For the text-containing cell, return its midpoint in (X, Y) coordinate format. 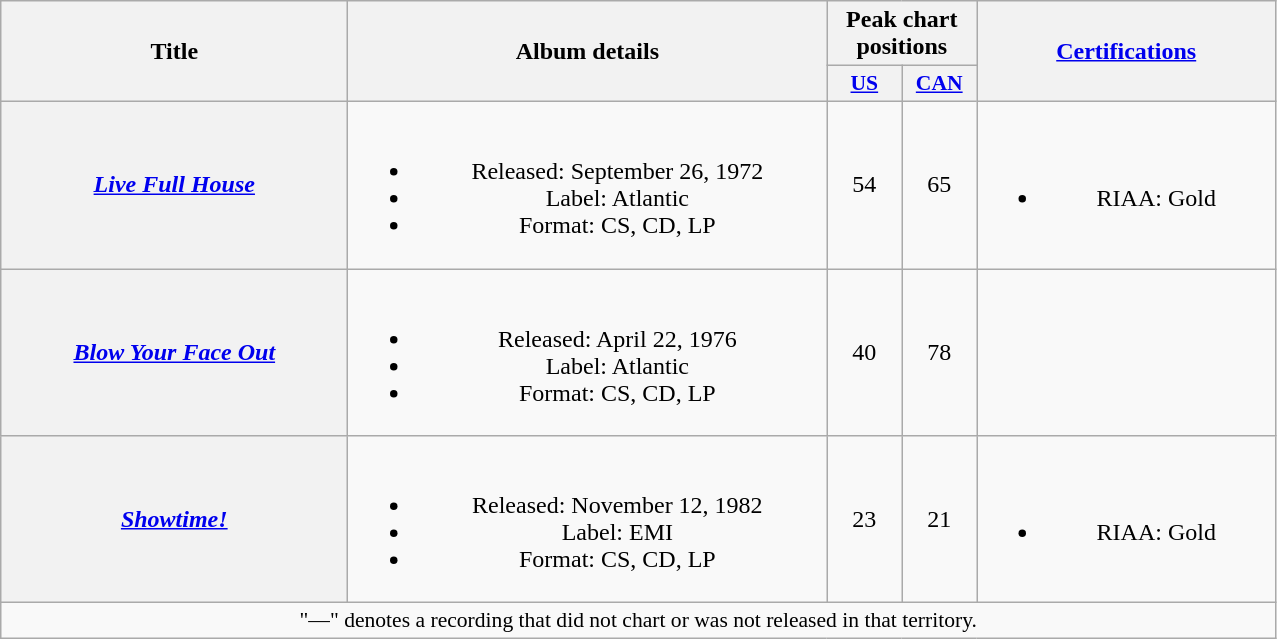
Blow Your Face Out (174, 352)
23 (864, 520)
Live Full House (174, 184)
Released: November 12, 1982Label: EMIFormat: CS, CD, LP (588, 520)
78 (940, 352)
CAN (940, 84)
Album details (588, 52)
Released: April 22, 1976Label: AtlanticFormat: CS, CD, LP (588, 352)
US (864, 84)
Certifications (1126, 52)
Peak chart positions (902, 34)
54 (864, 184)
Showtime! (174, 520)
Released: September 26, 1972Label: AtlanticFormat: CS, CD, LP (588, 184)
65 (940, 184)
Title (174, 52)
21 (940, 520)
40 (864, 352)
"—" denotes a recording that did not chart or was not released in that territory. (638, 621)
